Find where the given text appears and provide that cell's center as (x, y) coordinate. 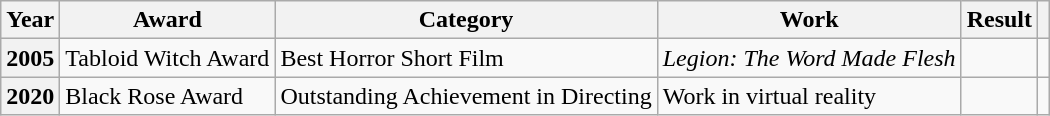
Result (999, 20)
Work (809, 20)
Year (30, 20)
Category (466, 20)
Black Rose Award (168, 96)
Work in virtual reality (809, 96)
2020 (30, 96)
Tabloid Witch Award (168, 58)
Legion: The Word Made Flesh (809, 58)
2005 (30, 58)
Best Horror Short Film (466, 58)
Award (168, 20)
Outstanding Achievement in Directing (466, 96)
